Locate the cell with the specified text and output its (x, y) center coordinate. 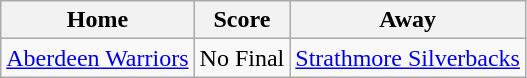
Strathmore Silverbacks (408, 58)
Aberdeen Warriors (98, 58)
Away (408, 20)
Score (242, 20)
Home (98, 20)
No Final (242, 58)
